Locate the cell with the specified text and output its [X, Y] center coordinate. 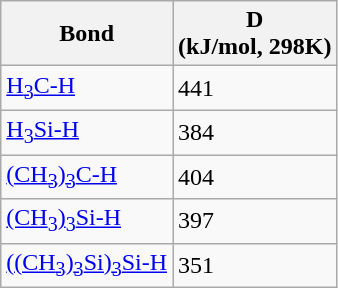
351 [255, 265]
((CH3)3Si)3Si-H [87, 265]
H3Si-H [87, 132]
(CH3)3C-H [87, 176]
441 [255, 88]
384 [255, 132]
Bond [87, 34]
D(kJ/mol, 298K) [255, 34]
H3C-H [87, 88]
(CH3)3Si-H [87, 221]
404 [255, 176]
397 [255, 221]
